Return [x, y] of the center of cell containing provided text 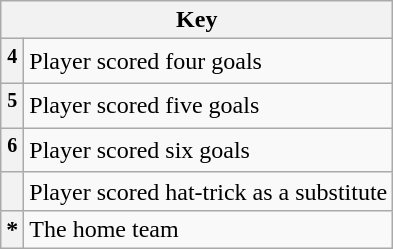
5 [12, 106]
* [12, 230]
The home team [208, 230]
Player scored six goals [208, 150]
Key [197, 20]
Player scored five goals [208, 106]
Player scored hat-trick as a substitute [208, 191]
6 [12, 150]
Player scored four goals [208, 62]
4 [12, 62]
